Determine the [x, y] coordinate at the center of the cell enclosing the given text.  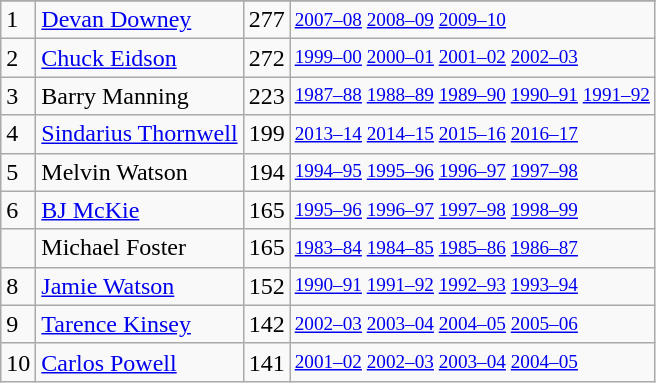
142 [266, 324]
223 [266, 96]
194 [266, 172]
5 [18, 172]
199 [266, 134]
272 [266, 58]
8 [18, 286]
152 [266, 286]
4 [18, 134]
1994–95 1995–96 1996–97 1997–98 [472, 172]
141 [266, 362]
Barry Manning [140, 96]
1990–91 1991–92 1992–93 1993–94 [472, 286]
2013–14 2014–15 2015–16 2016–17 [472, 134]
1987–88 1988–89 1989–90 1990–91 1991–92 [472, 96]
2002–03 2003–04 2004–05 2005–06 [472, 324]
Devan Downey [140, 20]
Carlos Powell [140, 362]
3 [18, 96]
Tarence Kinsey [140, 324]
Melvin Watson [140, 172]
1999–00 2000–01 2001–02 2002–03 [472, 58]
2007–08 2008–09 2009–10 [472, 20]
277 [266, 20]
10 [18, 362]
Chuck Eidson [140, 58]
2 [18, 58]
1 [18, 20]
Sindarius Thornwell [140, 134]
Jamie Watson [140, 286]
1995–96 1996–97 1997–98 1998–99 [472, 210]
1983–84 1984–85 1985–86 1986–87 [472, 248]
Michael Foster [140, 248]
BJ McKie [140, 210]
9 [18, 324]
2001–02 2002–03 2003–04 2004–05 [472, 362]
6 [18, 210]
